Provide the [x, y] coordinate of the cell's center where the given text is located.  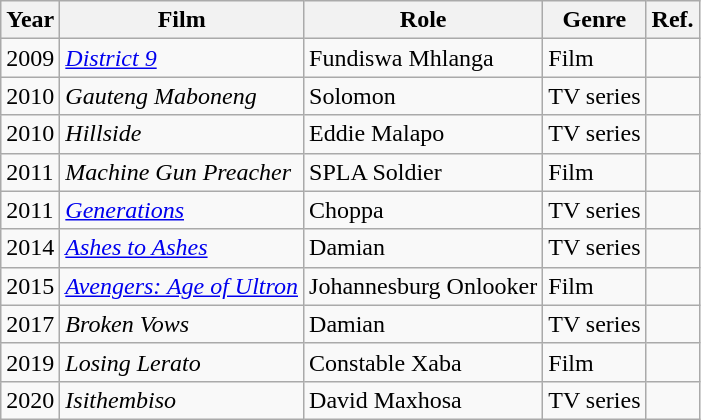
Ashes to Ashes [182, 248]
Machine Gun Preacher [182, 172]
Constable Xaba [424, 362]
Fundiswa Mhlanga [424, 58]
2015 [30, 286]
Choppa [424, 210]
Eddie Malapo [424, 134]
Gauteng Maboneng [182, 96]
2014 [30, 248]
2019 [30, 362]
Broken Vows [182, 324]
SPLA Soldier [424, 172]
Solomon [424, 96]
Role [424, 20]
Losing Lerato [182, 362]
Johannesburg Onlooker [424, 286]
Isithembiso [182, 400]
Hillside [182, 134]
District 9 [182, 58]
2009 [30, 58]
Ref. [672, 20]
Avengers: Age of Ultron [182, 286]
David Maxhosa [424, 400]
2020 [30, 400]
Year [30, 20]
2017 [30, 324]
Generations [182, 210]
Genre [594, 20]
